Identify which cell holds the provided text, then report its (x, y) central coordinate. 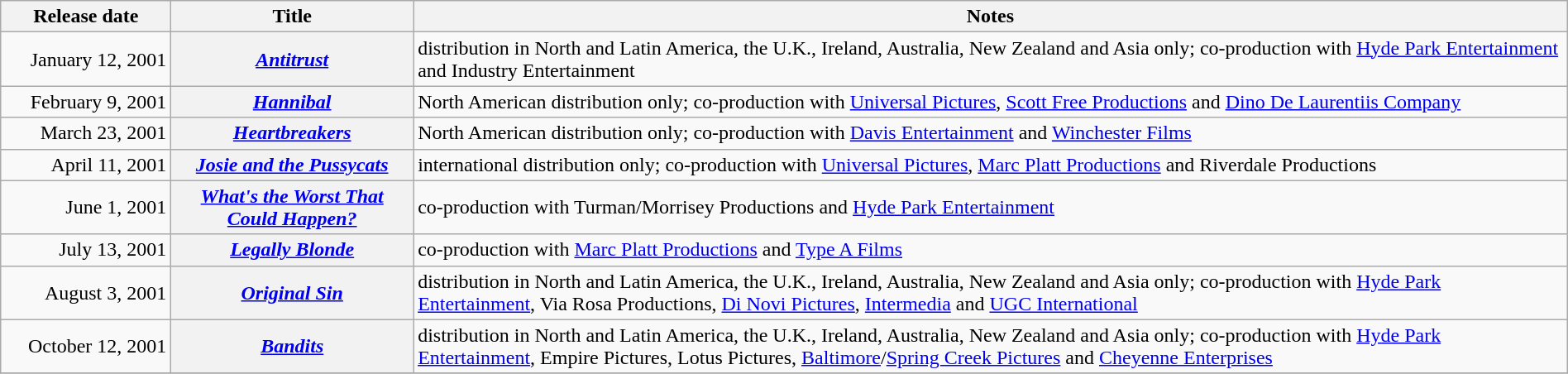
February 9, 2001 (86, 102)
August 3, 2001 (86, 293)
Title (293, 17)
Heartbreakers (293, 133)
co-production with Turman/Morrisey Productions and Hyde Park Entertainment (991, 207)
Antitrust (293, 60)
Legally Blonde (293, 250)
North American distribution only; co-production with Davis Entertainment and Winchester Films (991, 133)
Original Sin (293, 293)
Release date (86, 17)
Hannibal (293, 102)
international distribution only; co-production with Universal Pictures, Marc Platt Productions and Riverdale Productions (991, 165)
January 12, 2001 (86, 60)
Bandits (293, 346)
June 1, 2001 (86, 207)
North American distribution only; co-production with Universal Pictures, Scott Free Productions and Dino De Laurentiis Company (991, 102)
Notes (991, 17)
July 13, 2001 (86, 250)
March 23, 2001 (86, 133)
co-production with Marc Platt Productions and Type A Films (991, 250)
April 11, 2001 (86, 165)
What's the Worst That Could Happen? (293, 207)
October 12, 2001 (86, 346)
Josie and the Pussycats (293, 165)
